From the cell containing the given text, extract its center point as [x, y] coordinate. 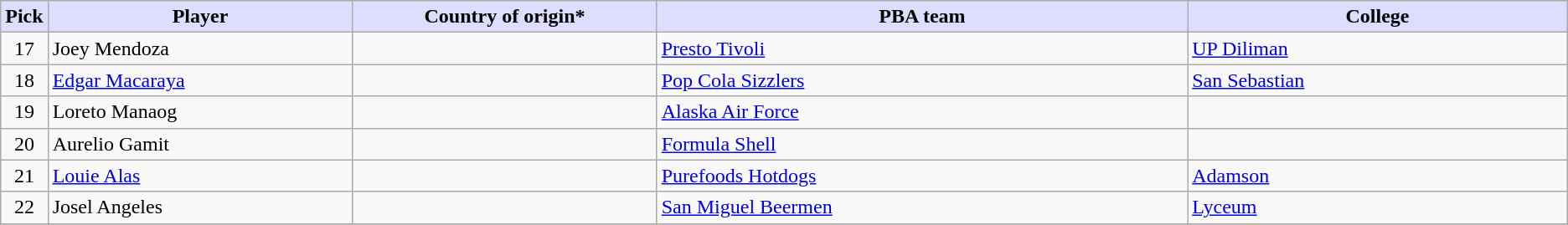
Formula Shell [921, 144]
Purefoods Hotdogs [921, 176]
Josel Angeles [200, 207]
PBA team [921, 17]
Edgar Macaraya [200, 80]
Pop Cola Sizzlers [921, 80]
20 [24, 144]
Joey Mendoza [200, 49]
18 [24, 80]
Pick [24, 17]
Louie Alas [200, 176]
San Miguel Beermen [921, 207]
Presto Tivoli [921, 49]
UP Diliman [1378, 49]
Aurelio Gamit [200, 144]
19 [24, 112]
Alaska Air Force [921, 112]
San Sebastian [1378, 80]
17 [24, 49]
21 [24, 176]
Player [200, 17]
Lyceum [1378, 207]
Country of origin* [504, 17]
Loreto Manaog [200, 112]
Adamson [1378, 176]
College [1378, 17]
22 [24, 207]
